Extract the [X, Y] coordinate from the center of the cell holding the provided text.  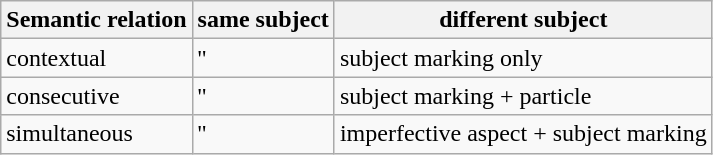
same subject [263, 20]
imperfective aspect + subject marking [523, 134]
subject marking only [523, 58]
consecutive [96, 96]
subject marking + particle [523, 96]
simultaneous [96, 134]
different subject [523, 20]
Semantic relation [96, 20]
contextual [96, 58]
